Output the [X, Y] coordinate of the center of the cell containing the given text.  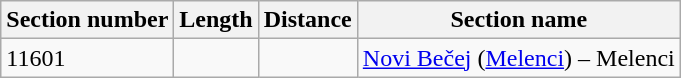
Section name [518, 20]
Section number [88, 20]
11601 [88, 58]
Length [216, 20]
Novi Bečej (Melenci) – Melenci [518, 58]
Distance [308, 20]
